Locate the cell with the specified text and output its (x, y) center coordinate. 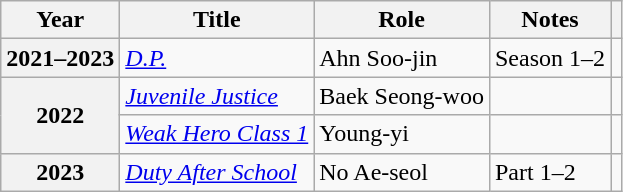
Season 1–2 (550, 58)
D.P. (217, 58)
Year (60, 20)
Title (217, 20)
2023 (60, 172)
Notes (550, 20)
2022 (60, 115)
Young-yi (402, 134)
Part 1–2 (550, 172)
Weak Hero Class 1 (217, 134)
Duty After School (217, 172)
Baek Seong-woo (402, 96)
Ahn Soo-jin (402, 58)
No Ae-seol (402, 172)
Juvenile Justice (217, 96)
Role (402, 20)
2021–2023 (60, 58)
